For the text-containing cell, return its midpoint in [X, Y] coordinate format. 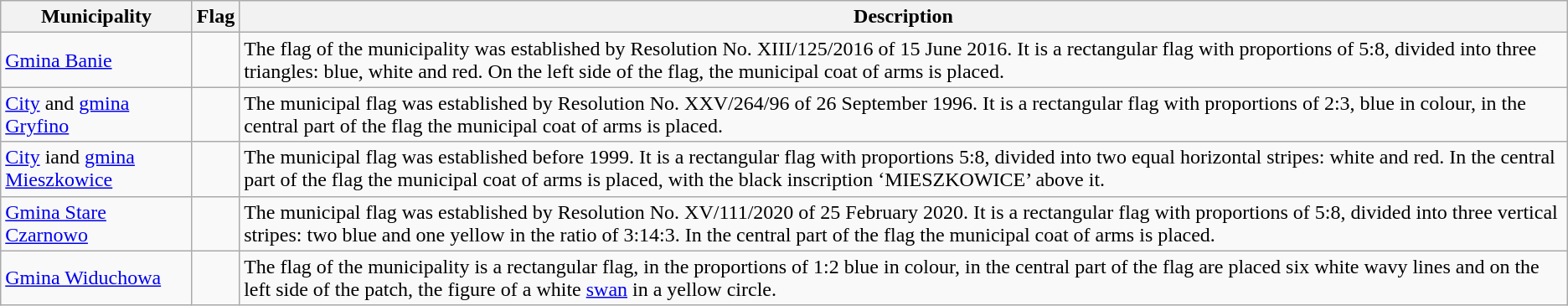
City and gmina Gryfino [97, 114]
Gmina Banie [97, 60]
Flag [215, 17]
Municipality [97, 17]
Description [904, 17]
Gmina Stare Czarnowo [97, 223]
Gmina Widuchowa [97, 278]
City iand gmina Mieszkowice [97, 169]
